Return [X, Y] of the center of cell containing provided text 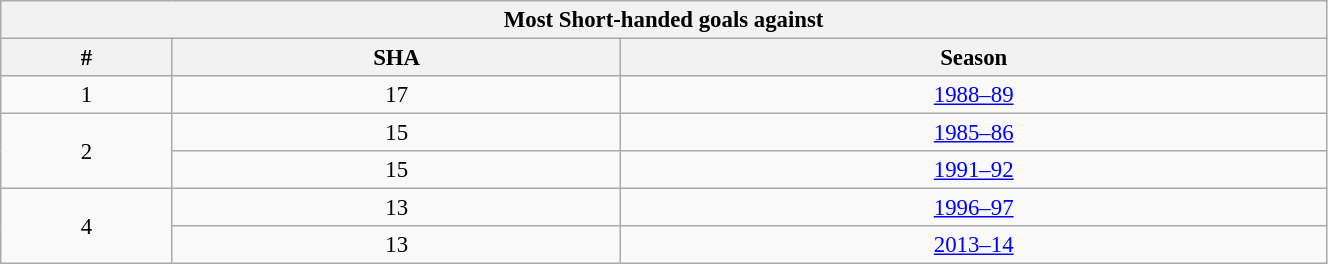
1985–86 [974, 133]
1991–92 [974, 170]
2 [87, 152]
Most Short-handed goals against [664, 20]
SHA [396, 58]
4 [87, 226]
1 [87, 95]
Season [974, 58]
17 [396, 95]
1988–89 [974, 95]
1996–97 [974, 208]
# [87, 58]
2013–14 [974, 245]
